Output the (x, y) coordinate of the center of the cell containing the given text.  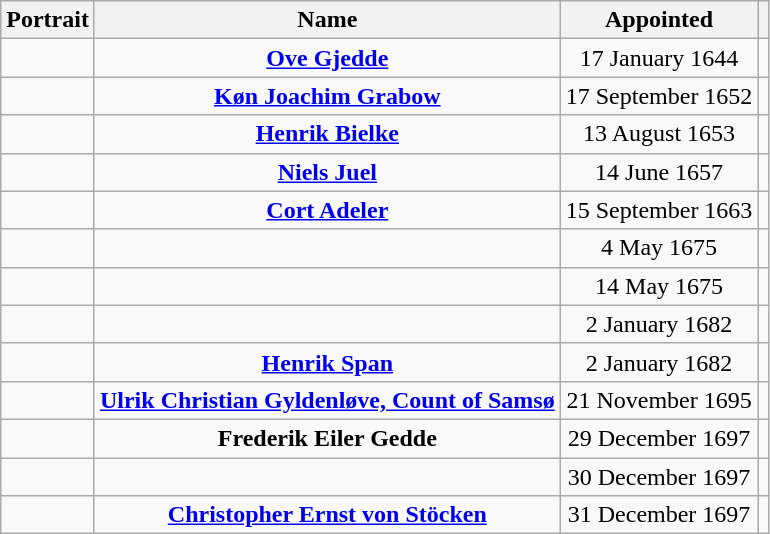
Niels Juel (327, 172)
17 September 1652 (659, 96)
29 December 1697 (659, 438)
Christopher Ernst von Stöcken (327, 515)
Henrik Bielke (327, 134)
31 December 1697 (659, 515)
17 January 1644 (659, 58)
14 May 1675 (659, 286)
Frederik Eiler Gedde (327, 438)
13 August 1653 (659, 134)
15 September 1663 (659, 210)
Køn Joachim Grabow (327, 96)
30 December 1697 (659, 477)
Appointed (659, 20)
Ove Gjedde (327, 58)
Cort Adeler (327, 210)
4 May 1675 (659, 248)
Portrait (48, 20)
21 November 1695 (659, 400)
Henrik Span (327, 362)
14 June 1657 (659, 172)
Name (327, 20)
Ulrik Christian Gyldenløve, Count of Samsø (327, 400)
